Output the (x, y) coordinate of the center of the cell containing the given text.  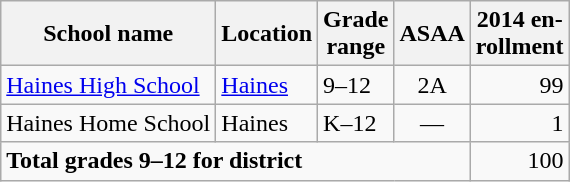
Total grades 9–12 for district (236, 161)
99 (520, 85)
2014 en-rollment (520, 34)
Haines High School (108, 85)
Graderange (356, 34)
9–12 (356, 85)
2A (432, 85)
ASAA (432, 34)
Haines Home School (108, 123)
K–12 (356, 123)
— (432, 123)
1 (520, 123)
School name (108, 34)
Location (267, 34)
100 (520, 161)
